Detect which cell encompasses the target text, then output its [X, Y] center coordinate. 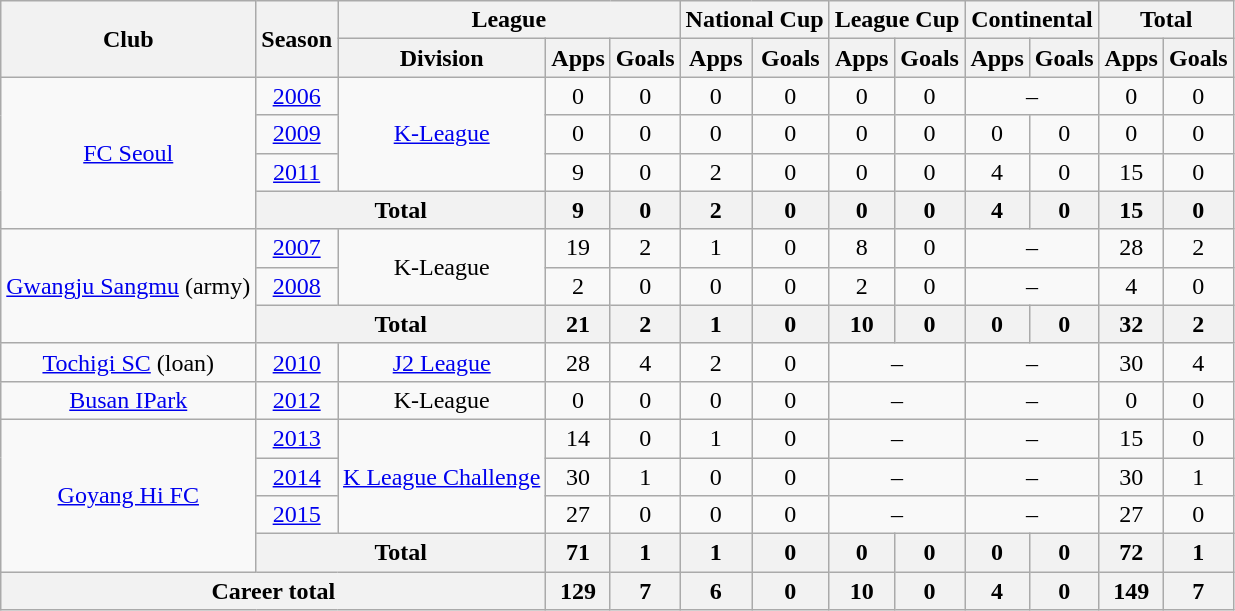
2015 [297, 515]
League Cup [897, 20]
2007 [297, 248]
2013 [297, 438]
2009 [297, 134]
K League Challenge [442, 476]
72 [1131, 553]
League [509, 20]
Division [442, 58]
21 [578, 324]
2014 [297, 477]
71 [578, 553]
Tochigi SC (loan) [128, 362]
2008 [297, 286]
Club [128, 39]
J2 League [442, 362]
2010 [297, 362]
2006 [297, 96]
Gwangju Sangmu (army) [128, 286]
14 [578, 438]
Career total [274, 591]
2012 [297, 400]
32 [1131, 324]
Season [297, 39]
6 [716, 591]
Busan IPark [128, 400]
National Cup [754, 20]
129 [578, 591]
149 [1131, 591]
2011 [297, 172]
Goyang Hi FC [128, 495]
8 [862, 248]
19 [578, 248]
FC Seoul [128, 153]
Continental [1032, 20]
